Pinpoint the cell where the given text exists, returning its [x, y] midpoint coordinate. 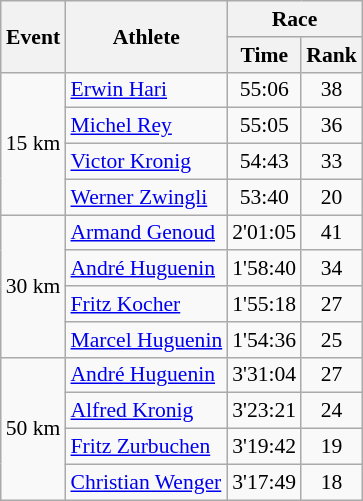
34 [332, 269]
15 km [34, 143]
3'17:49 [264, 482]
Werner Zwingli [146, 197]
3'19:42 [264, 447]
Alfred Kronig [146, 411]
Rank [332, 55]
Michel Rey [146, 126]
Athlete [146, 36]
3'31:04 [264, 375]
24 [332, 411]
1'55:18 [264, 304]
1'58:40 [264, 269]
30 km [34, 286]
36 [332, 126]
55:06 [264, 90]
53:40 [264, 197]
50 km [34, 428]
2'01:05 [264, 233]
Fritz Kocher [146, 304]
3'23:21 [264, 411]
Christian Wenger [146, 482]
38 [332, 90]
Erwin Hari [146, 90]
Fritz Zurbuchen [146, 447]
Event [34, 36]
33 [332, 162]
Time [264, 55]
Armand Genoud [146, 233]
55:05 [264, 126]
19 [332, 447]
54:43 [264, 162]
Marcel Huguenin [146, 340]
Victor Kronig [146, 162]
25 [332, 340]
18 [332, 482]
41 [332, 233]
20 [332, 197]
1'54:36 [264, 340]
Race [294, 19]
